Provide the [X, Y] coordinate of the cell's center where the given text is located.  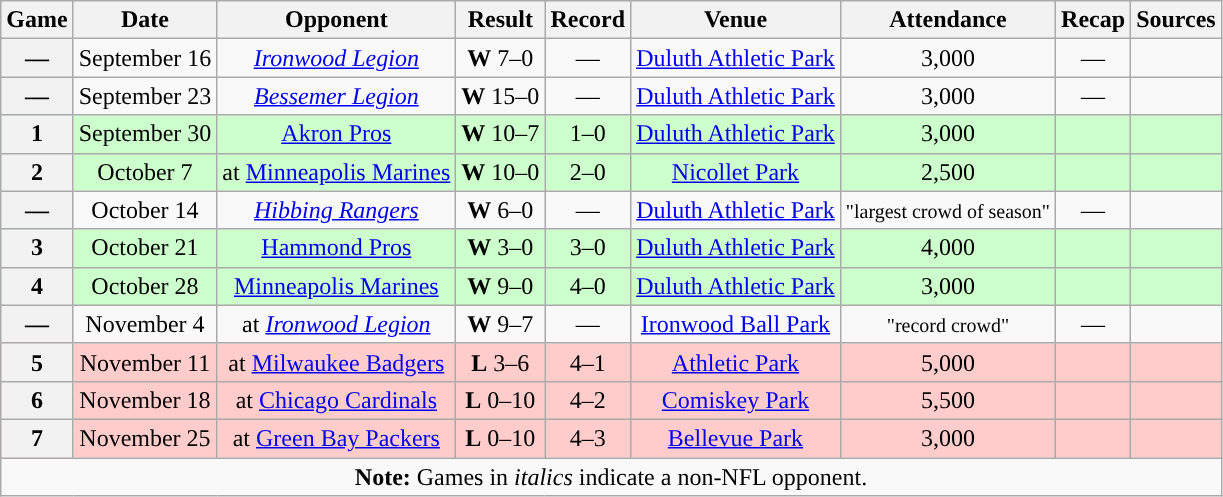
Ironwood Ball Park [736, 324]
Recap [1094, 20]
4–2 [588, 400]
at Ironwood Legion [336, 324]
September 16 [145, 58]
Bessemer Legion [336, 96]
W 10–7 [500, 134]
6 [37, 400]
3 [37, 248]
7 [37, 438]
at Green Bay Packers [336, 438]
Athletic Park [736, 362]
4,000 [948, 248]
"record crowd" [948, 324]
2 [37, 172]
Nicollet Park [736, 172]
W 15–0 [500, 96]
W 9–7 [500, 324]
4–3 [588, 438]
Hammond Pros [336, 248]
1–0 [588, 134]
4–1 [588, 362]
September 23 [145, 96]
4 [37, 286]
Comiskey Park [736, 400]
3–0 [588, 248]
5 [37, 362]
Result [500, 20]
"largest crowd of season" [948, 210]
W 7–0 [500, 58]
W 3–0 [500, 248]
Game [37, 20]
4–0 [588, 286]
November 18 [145, 400]
2,500 [948, 172]
Akron Pros [336, 134]
October 14 [145, 210]
October 21 [145, 248]
Note: Games in italics indicate a non-NFL opponent. [611, 477]
Minneapolis Marines [336, 286]
Record [588, 20]
September 30 [145, 134]
November 25 [145, 438]
1 [37, 134]
5,500 [948, 400]
W 6–0 [500, 210]
5,000 [948, 362]
Hibbing Rangers [336, 210]
Bellevue Park [736, 438]
L 3–6 [500, 362]
at Chicago Cardinals [336, 400]
W 10–0 [500, 172]
at Minneapolis Marines [336, 172]
Venue [736, 20]
October 28 [145, 286]
Attendance [948, 20]
W 9–0 [500, 286]
at Milwaukee Badgers [336, 362]
November 11 [145, 362]
Date [145, 20]
Ironwood Legion [336, 58]
2–0 [588, 172]
November 4 [145, 324]
Sources [1176, 20]
Opponent [336, 20]
October 7 [145, 172]
